Locate the cell with the specified text and output its [X, Y] center coordinate. 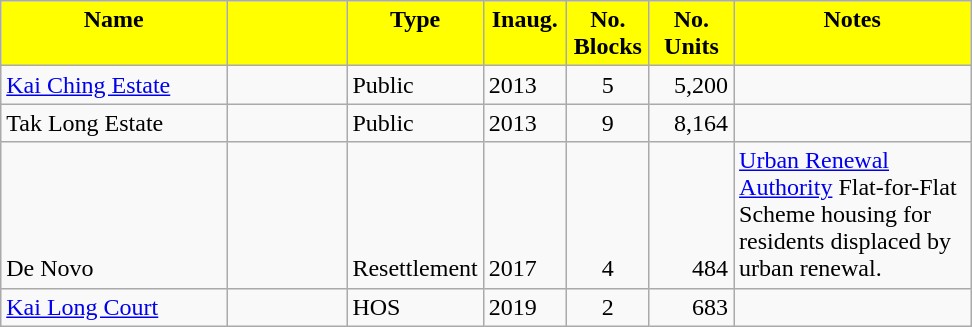
Type [415, 34]
2 [608, 307]
No. Units [691, 34]
Kai Long Court [114, 307]
Inaug. [524, 34]
4 [608, 215]
2017 [524, 215]
Resettlement [415, 215]
5,200 [691, 85]
No. Blocks [608, 34]
HOS [415, 307]
5 [608, 85]
Tak Long Estate [114, 123]
Notes [852, 34]
Kai Ching Estate [114, 85]
484 [691, 215]
8,164 [691, 123]
Name [114, 34]
9 [608, 123]
683 [691, 307]
2019 [524, 307]
De Novo [114, 215]
Urban Renewal Authority Flat-for-Flat Scheme housing for residents displaced by urban renewal. [852, 215]
